Pinpoint the cell where the given text exists, returning its [x, y] midpoint coordinate. 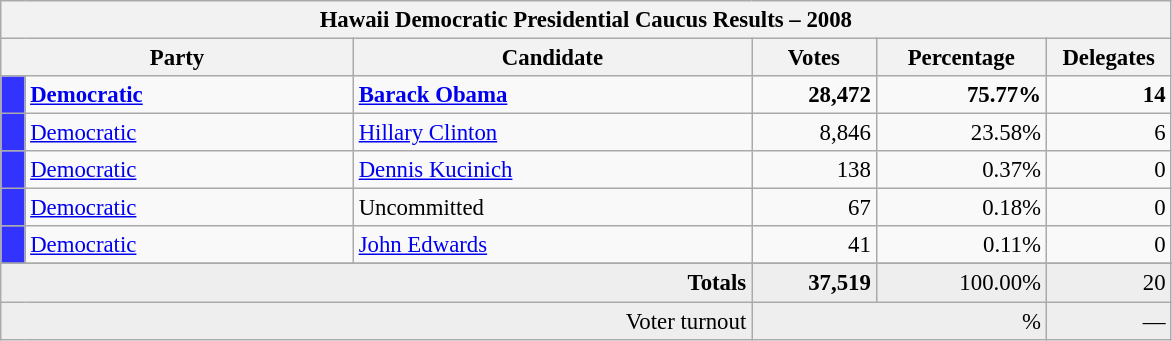
75.77% [961, 95]
8,846 [814, 133]
138 [814, 170]
Uncommitted [552, 208]
John Edwards [552, 245]
41 [814, 245]
6 [1108, 133]
Percentage [961, 58]
Delegates [1108, 58]
Dennis Kucinich [552, 170]
0.11% [961, 245]
Party [178, 58]
Hawaii Democratic Presidential Caucus Results – 2008 [586, 20]
Barack Obama [552, 95]
% [900, 321]
Totals [376, 283]
100.00% [961, 283]
20 [1108, 283]
Candidate [552, 58]
67 [814, 208]
Votes [814, 58]
37,519 [814, 283]
14 [1108, 95]
0.18% [961, 208]
Hillary Clinton [552, 133]
23.58% [961, 133]
Voter turnout [376, 321]
— [1108, 321]
28,472 [814, 95]
0.37% [961, 170]
